For the text-containing cell, return its midpoint in [X, Y] coordinate format. 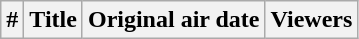
# [12, 20]
Title [54, 20]
Original air date [174, 20]
Viewers [312, 20]
